Find where the given text appears and provide that cell's center as (x, y) coordinate. 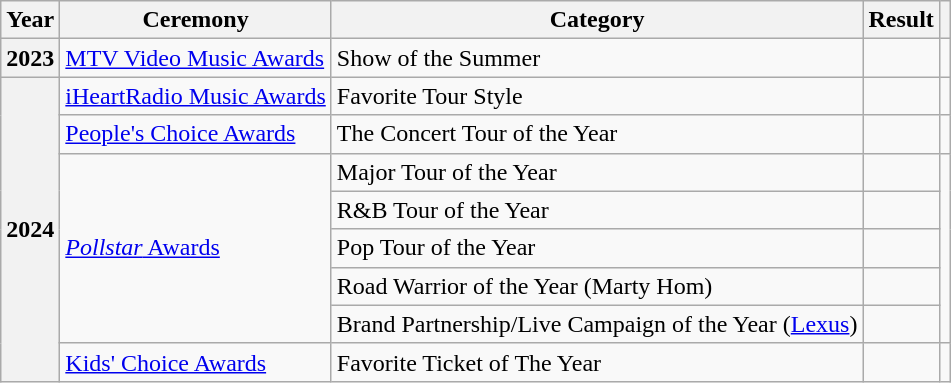
Favorite Tour Style (597, 96)
R&B Tour of the Year (597, 210)
Kids' Choice Awards (196, 362)
Year (30, 20)
MTV Video Music Awards (196, 58)
Favorite Ticket of The Year (597, 362)
Result (901, 20)
Category (597, 20)
Brand Partnership/Live Campaign of the Year (Lexus) (597, 324)
Pollstar Awards (196, 248)
Show of the Summer (597, 58)
iHeartRadio Music Awards (196, 96)
The Concert Tour of the Year (597, 134)
People's Choice Awards (196, 134)
Ceremony (196, 20)
2023 (30, 58)
Road Warrior of the Year (Marty Hom) (597, 286)
Pop Tour of the Year (597, 248)
2024 (30, 229)
Major Tour of the Year (597, 172)
